Extract the (X, Y) coordinate from the center of the cell holding the provided text.  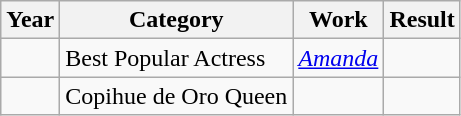
Work (338, 20)
Best Popular Actress (176, 58)
Amanda (338, 58)
Copihue de Oro Queen (176, 96)
Category (176, 20)
Result (422, 20)
Year (30, 20)
